Locate the cell with the specified text and output its [X, Y] center coordinate. 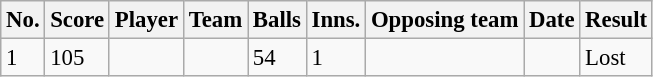
Lost [616, 58]
Date [552, 20]
105 [78, 58]
54 [278, 58]
No. [23, 20]
Opposing team [445, 20]
Balls [278, 20]
Player [146, 20]
Inns. [336, 20]
Team [215, 20]
Result [616, 20]
Score [78, 20]
